Capture the cell that displays the provided text and extract its [x, y] central coordinate. 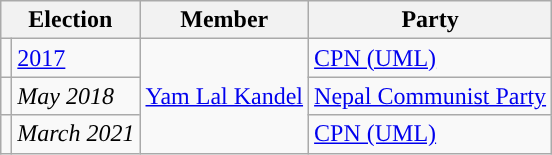
May 2018 [76, 96]
Nepal Communist Party [430, 96]
Election [70, 20]
2017 [76, 58]
March 2021 [76, 134]
Member [224, 20]
Party [430, 20]
Yam Lal Kandel [224, 96]
